Output the (x, y) coordinate of the center of the cell containing the given text.  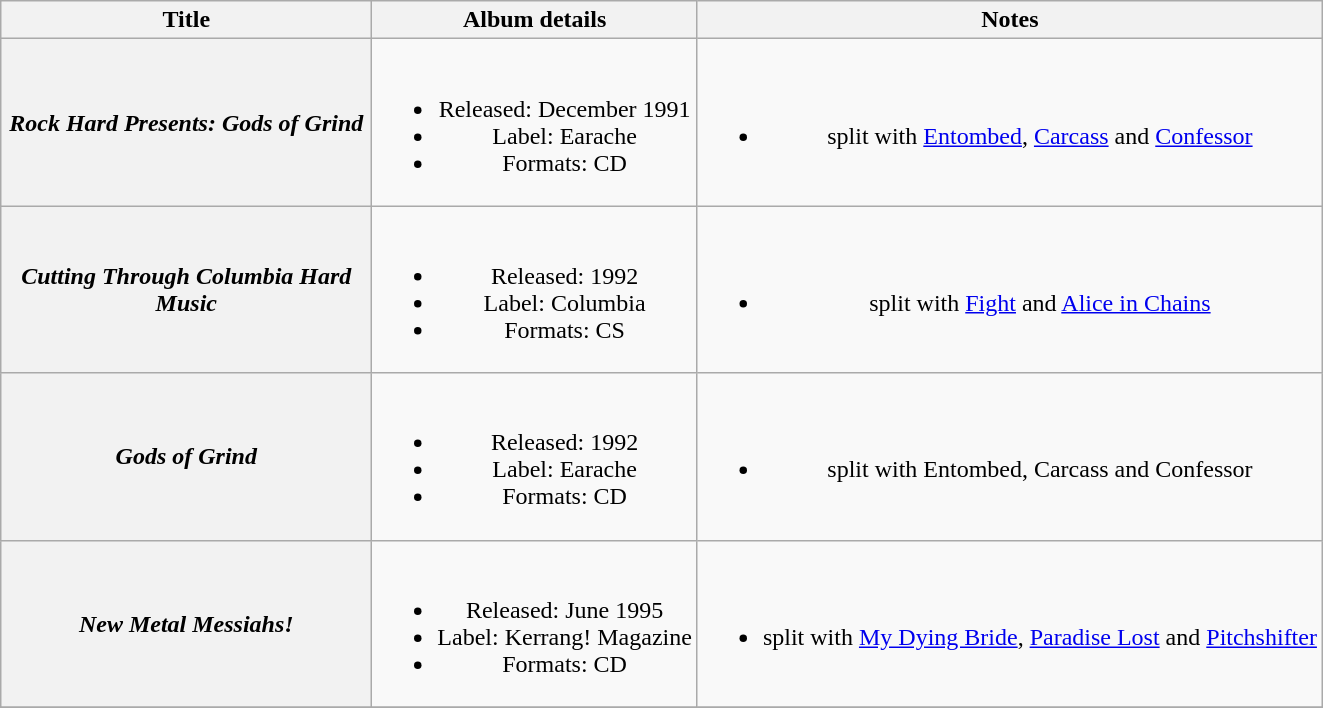
Released: 1992Label: EaracheFormats: CD (535, 456)
Released: June 1995Label: Kerrang! MagazineFormats: CD (535, 624)
Released: 1992Label: ColumbiaFormats: CS (535, 290)
Album details (535, 20)
New Metal Messiahs! (186, 624)
split with Fight and Alice in Chains (1010, 290)
Gods of Grind (186, 456)
Rock Hard Presents: Gods of Grind (186, 122)
split with My Dying Bride, Paradise Lost and Pitchshifter (1010, 624)
Cutting Through Columbia Hard Music (186, 290)
Released: December 1991Label: EaracheFormats: CD (535, 122)
Title (186, 20)
Notes (1010, 20)
